Find where the given text appears and provide that cell's center as [x, y] coordinate. 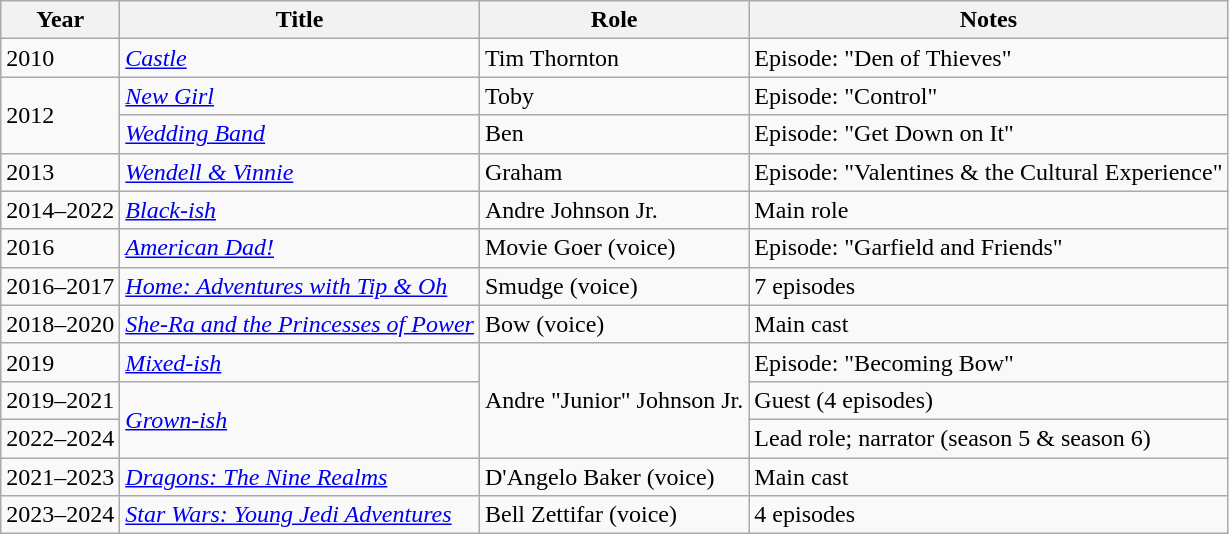
Guest (4 episodes) [988, 400]
Black-ish [300, 210]
Smudge (voice) [614, 286]
7 episodes [988, 286]
Star Wars: Young Jedi Adventures [300, 515]
Main role [988, 210]
2013 [60, 172]
Mixed-ish [300, 362]
Bow (voice) [614, 324]
Grown-ish [300, 419]
4 episodes [988, 515]
Tim Thornton [614, 58]
D'Angelo Baker (voice) [614, 477]
Episode: "Valentines & the Cultural Experience" [988, 172]
Episode: "Garfield and Friends" [988, 248]
2016 [60, 248]
Dragons: The Nine Realms [300, 477]
Andre "Junior" Johnson Jr. [614, 400]
Wendell & Vinnie [300, 172]
American Dad! [300, 248]
2022–2024 [60, 438]
Role [614, 20]
2019–2021 [60, 400]
2018–2020 [60, 324]
2023–2024 [60, 515]
2019 [60, 362]
She-Ra and the Princesses of Power [300, 324]
Andre Johnson Jr. [614, 210]
Notes [988, 20]
New Girl [300, 96]
Title [300, 20]
Ben [614, 134]
2010 [60, 58]
Episode: "Becoming Bow" [988, 362]
Home: Adventures with Tip & Oh [300, 286]
Episode: "Get Down on It" [988, 134]
Wedding Band [300, 134]
Toby [614, 96]
Castle [300, 58]
Bell Zettifar (voice) [614, 515]
2016–2017 [60, 286]
Episode: "Control" [988, 96]
Graham [614, 172]
2021–2023 [60, 477]
Lead role; narrator (season 5 & season 6) [988, 438]
Movie Goer (voice) [614, 248]
Episode: "Den of Thieves" [988, 58]
Year [60, 20]
2012 [60, 115]
2014–2022 [60, 210]
